Output the [X, Y] coordinate of the center of the cell containing the given text.  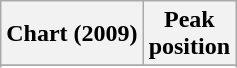
Chart (2009) [72, 34]
Peakposition [189, 34]
